Search for the cell housing the specified text and yield its (x, y) center coordinate. 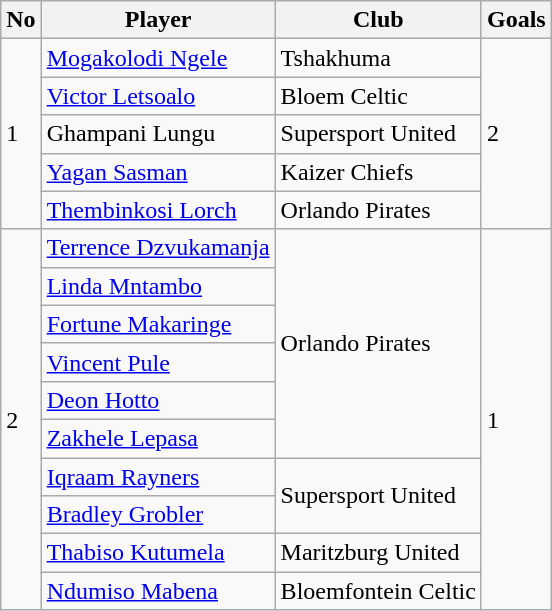
Mogakolodi Ngele (158, 58)
Yagan Sasman (158, 172)
Thembinkosi Lorch (158, 210)
Bradley Grobler (158, 515)
Player (158, 20)
Terrence Dzvukamanja (158, 248)
Maritzburg United (378, 553)
Thabiso Kutumela (158, 553)
Ndumiso Mabena (158, 591)
Fortune Makaringe (158, 324)
Club (378, 20)
Goals (516, 20)
Vincent Pule (158, 362)
Deon Hotto (158, 400)
Iqraam Rayners (158, 477)
Victor Letsoalo (158, 96)
Bloem Celtic (378, 96)
Ghampani Lungu (158, 134)
Bloemfontein Celtic (378, 591)
No (21, 20)
Kaizer Chiefs (378, 172)
Tshakhuma (378, 58)
Zakhele Lepasa (158, 438)
Linda Mntambo (158, 286)
